Capture the cell that displays the provided text and extract its (x, y) central coordinate. 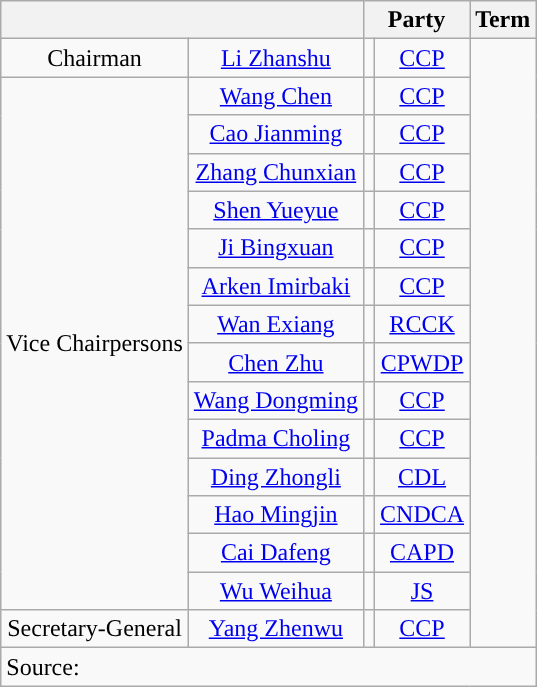
Shen Yueyue (276, 210)
Li Zhanshu (276, 58)
JS (422, 591)
Term (503, 20)
CPWDP (422, 362)
Yang Zhenwu (276, 629)
Hao Mingjin (276, 515)
Secretary-General (95, 629)
Cao Jianming (276, 134)
Wu Weihua (276, 591)
Wang Chen (276, 96)
Source: (268, 667)
CDL (422, 477)
Chen Zhu (276, 362)
Wang Dongming (276, 400)
CNDCA (422, 515)
Zhang Chunxian (276, 172)
Ji Bingxuan (276, 248)
Wan Exiang (276, 324)
RCCK (422, 324)
Vice Chairpersons (95, 344)
Arken Imirbaki (276, 286)
CAPD (422, 553)
Party (416, 20)
Cai Dafeng (276, 553)
Ding Zhongli (276, 477)
Padma Choling (276, 438)
Chairman (95, 58)
